Determine the (X, Y) coordinate at the center of the cell enclosing the given text.  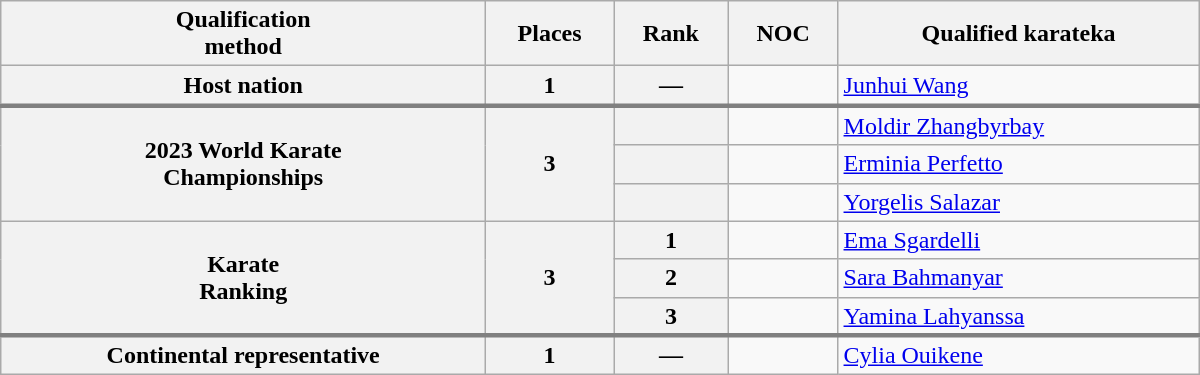
Qualificationmethod (244, 34)
Yamina Lahyanssa (1018, 316)
2 (671, 278)
Sara Bahmanyar (1018, 278)
Yorgelis Salazar (1018, 202)
Places (550, 34)
Host nation (244, 86)
Rank (671, 34)
Qualified karateka (1018, 34)
Ema Sgardelli (1018, 240)
Erminia Perfetto (1018, 164)
Continental representative (244, 355)
KarateRanking (244, 278)
NOC (783, 34)
Moldir Zhangbyrbay (1018, 125)
2023 World KarateChampionships (244, 163)
Cylia Ouikene (1018, 355)
Junhui Wang (1018, 86)
